Output the [X, Y] coordinate of the center of the cell containing the given text.  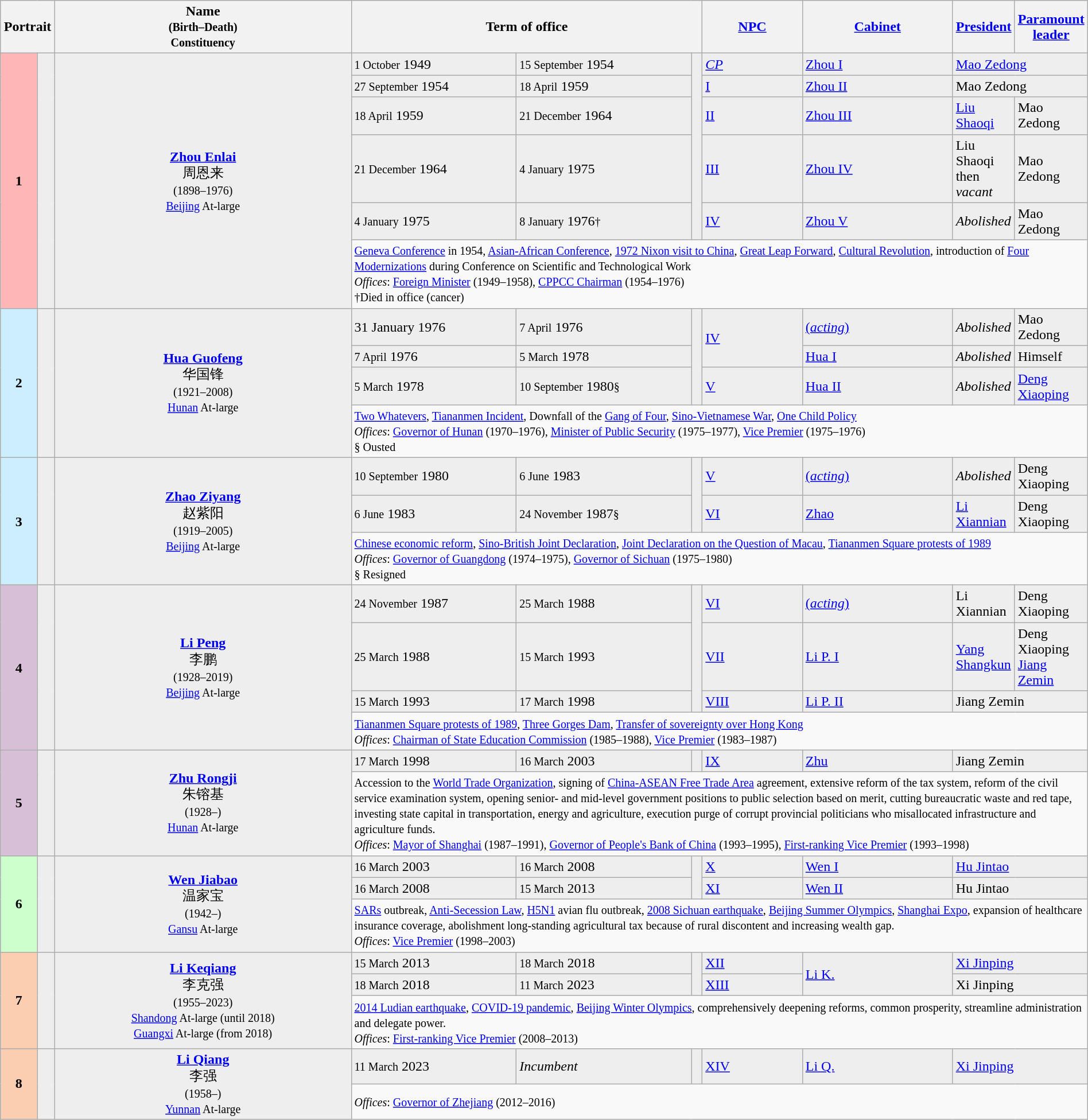
Portrait [28, 27]
XIII [752, 985]
Zhu Rongji朱镕基(1928–)Hunan At-large [203, 803]
Li Qiang李强(1958–)Yunnan At-large [203, 1084]
Cabinet [877, 27]
Himself [1051, 356]
Hua I [877, 356]
Li K. [877, 974]
Li Keqiang李克强(1955–2023)Shandong At-large (until 2018)Guangxi At-large (from 2018) [203, 1000]
24 November 1987 [434, 604]
4 [19, 668]
Li Peng李鹏(1928–2019)Beijing At-large [203, 668]
Liu Shaoqi [984, 116]
President [984, 27]
Wen Jiabao温家宝(1942–)Gansu At-large [203, 904]
Zhou II [877, 86]
5 [19, 803]
8 [19, 1084]
6 [19, 904]
8 January 1976† [604, 221]
III [752, 169]
Zhou Enlai周恩来(1898–1976)Beijing At-large [203, 181]
Zhou III [877, 116]
24 November 1987§ [604, 513]
Wen II [877, 888]
Wen I [877, 866]
CP [752, 64]
Name(Birth–Death)Constituency [203, 27]
Li P. I [877, 656]
31 January 1976 [434, 327]
X [752, 866]
Paramount leader [1051, 27]
Offices: Governor of Zhejiang (2012–2016) [720, 1102]
XIV [752, 1066]
27 September 1954 [434, 86]
NPC [752, 27]
Incumbent [604, 1066]
2 [19, 383]
Term of office [527, 27]
Li Q. [877, 1066]
XI [752, 888]
10 September 1980 [434, 476]
Liu Shaoqi then vacant [984, 169]
Hua II [877, 386]
I [752, 86]
Zhou V [877, 221]
IX [752, 761]
3 [19, 521]
VIII [752, 702]
15 September 1954 [604, 64]
Zhou IV [877, 169]
Li P. II [877, 702]
Yang Shangkun [984, 656]
VII [752, 656]
1 October 1949 [434, 64]
Hua Guofeng华国锋(1921–2008)Hunan At-large [203, 383]
Zhou I [877, 64]
Zhao Ziyang赵紫阳(1919–2005)Beijing At-large [203, 521]
1 [19, 181]
10 September 1980§ [604, 386]
Zhao [877, 513]
Deng XiaopingJiang Zemin [1051, 656]
Zhu [877, 761]
XII [752, 963]
II [752, 116]
7 [19, 1000]
